From the cell containing the given text, extract its center point as (X, Y) coordinate. 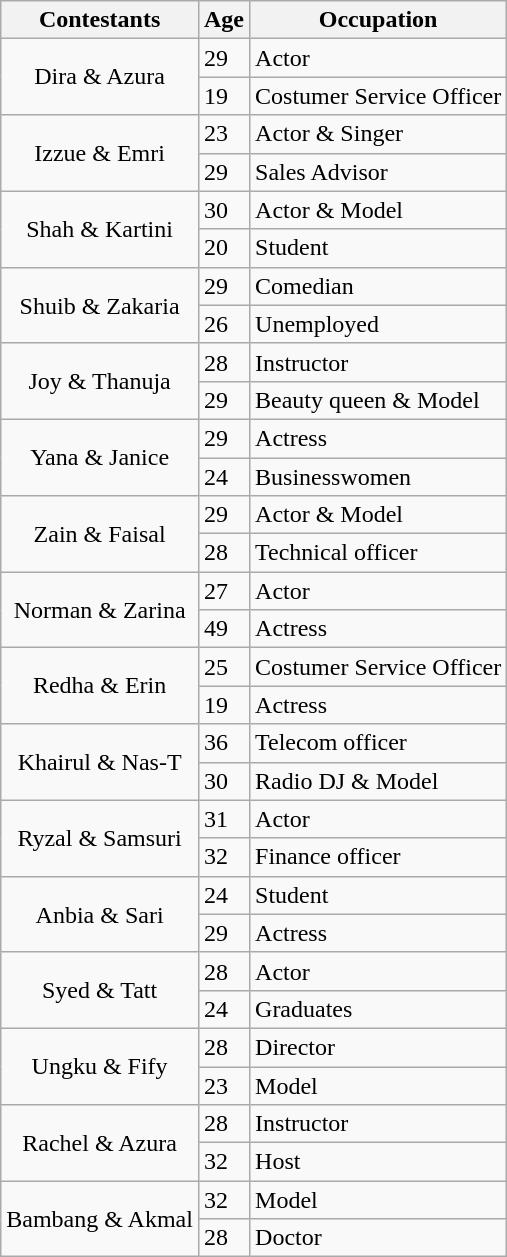
27 (224, 591)
25 (224, 667)
Telecom officer (378, 743)
Anbia & Sari (100, 914)
20 (224, 248)
Sales Advisor (378, 172)
Doctor (378, 1238)
Unemployed (378, 324)
Occupation (378, 20)
Khairul & Nas-T (100, 762)
Ungku & Fify (100, 1066)
Radio DJ & Model (378, 781)
Rachel & Azura (100, 1143)
Shah & Kartini (100, 229)
Businesswomen (378, 477)
Shuib & Zakaria (100, 305)
Joy & Thanuja (100, 381)
Comedian (378, 286)
Dira & Azura (100, 77)
Norman & Zarina (100, 610)
Finance officer (378, 857)
Graduates (378, 1009)
Syed & Tatt (100, 990)
Age (224, 20)
Bambang & Akmal (100, 1219)
Redha & Erin (100, 686)
Actor & Singer (378, 134)
Ryzal & Samsuri (100, 838)
49 (224, 629)
26 (224, 324)
Director (378, 1047)
Zain & Faisal (100, 534)
36 (224, 743)
Technical officer (378, 553)
Izzue & Emri (100, 153)
31 (224, 819)
Yana & Janice (100, 457)
Host (378, 1162)
Contestants (100, 20)
Beauty queen & Model (378, 400)
